Find where the given text appears and provide that cell's center as [x, y] coordinate. 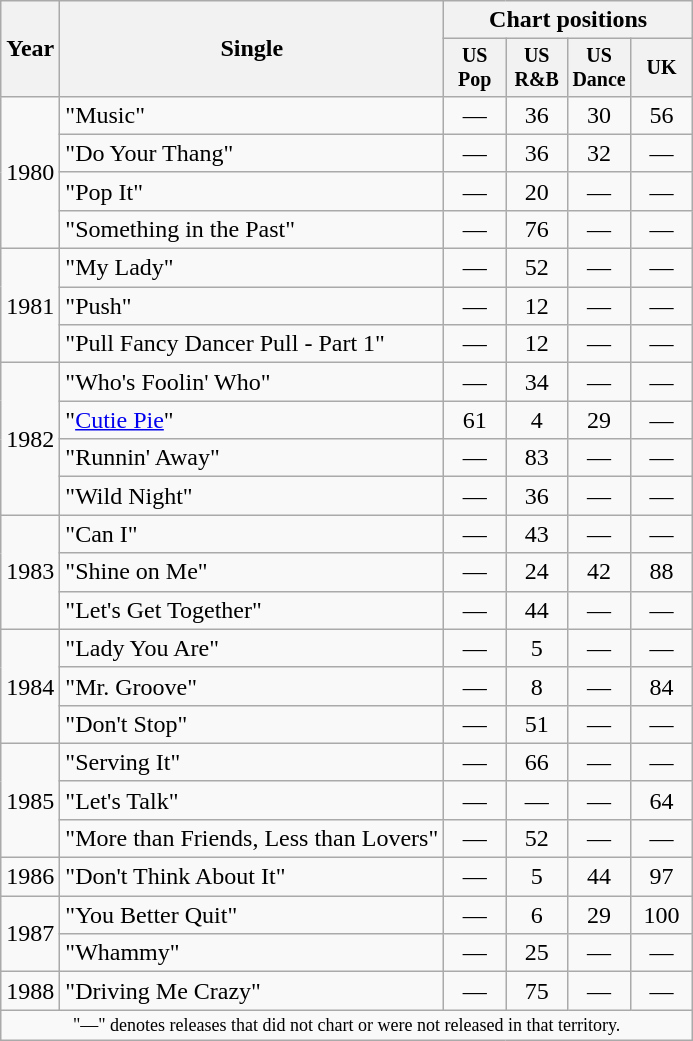
"Cutie Pie" [252, 420]
"Something in the Past" [252, 229]
Chart positions [568, 20]
83 [537, 458]
1983 [30, 572]
"Don't Think About It" [252, 877]
"Shine on Me" [252, 572]
20 [537, 191]
"Mr. Groove" [252, 686]
64 [661, 800]
"Serving It" [252, 762]
"Pop It" [252, 191]
US R&B [537, 68]
Single [252, 49]
US Dance [600, 68]
1984 [30, 686]
43 [537, 534]
1981 [30, 306]
25 [537, 953]
"—" denotes releases that did not chart or were not released in that territory. [347, 1026]
42 [600, 572]
34 [537, 382]
75 [537, 991]
UK [661, 68]
US Pop [475, 68]
"Let's Get Together" [252, 610]
"My Lady" [252, 268]
1982 [30, 439]
97 [661, 877]
"You Better Quit" [252, 915]
100 [661, 915]
84 [661, 686]
24 [537, 572]
"Lady You Are" [252, 648]
6 [537, 915]
"Wild Night" [252, 496]
Year [30, 49]
"Who's Foolin' Who" [252, 382]
"Runnin' Away" [252, 458]
"Do Your Thang" [252, 153]
1986 [30, 877]
32 [600, 153]
"Let's Talk" [252, 800]
"Driving Me Crazy" [252, 991]
1988 [30, 991]
"Music" [252, 115]
"Can I" [252, 534]
61 [475, 420]
"Pull Fancy Dancer Pull - Part 1" [252, 344]
"Whammy" [252, 953]
76 [537, 229]
"Push" [252, 306]
1987 [30, 934]
1985 [30, 800]
30 [600, 115]
"Don't Stop" [252, 724]
56 [661, 115]
1980 [30, 172]
8 [537, 686]
51 [537, 724]
88 [661, 572]
4 [537, 420]
66 [537, 762]
"More than Friends, Less than Lovers" [252, 838]
